Extract the (x, y) coordinate from the center of the cell holding the provided text.  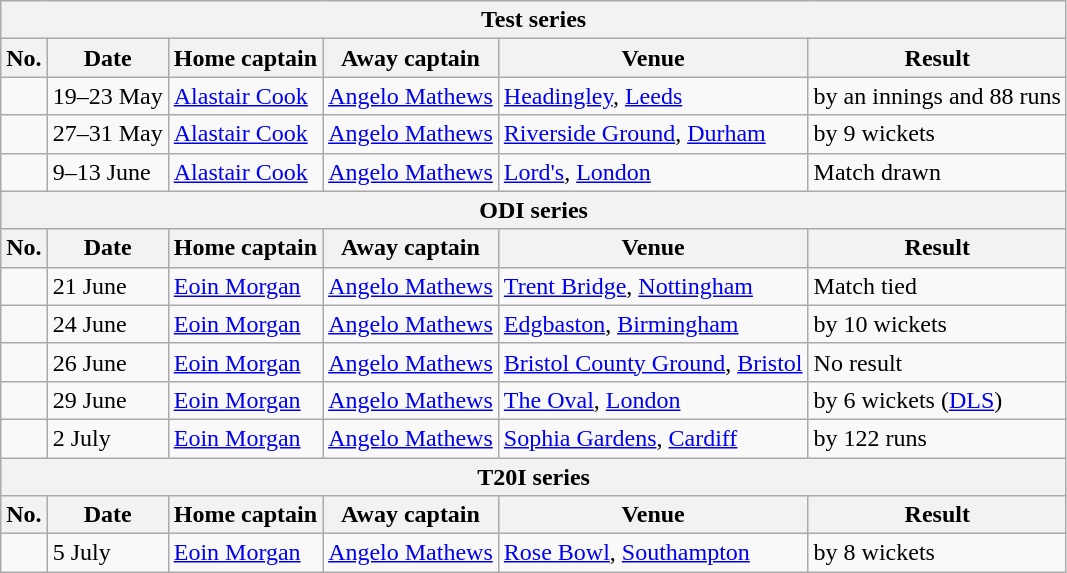
Match tied (937, 286)
The Oval, London (653, 400)
26 June (108, 362)
Test series (534, 20)
21 June (108, 286)
by 6 wickets (DLS) (937, 400)
by an innings and 88 runs (937, 96)
9–13 June (108, 172)
Rose Bowl, Southampton (653, 553)
19–23 May (108, 96)
Match drawn (937, 172)
Bristol County Ground, Bristol (653, 362)
by 9 wickets (937, 134)
Sophia Gardens, Cardiff (653, 438)
2 July (108, 438)
T20I series (534, 477)
Lord's, London (653, 172)
Headingley, Leeds (653, 96)
Trent Bridge, Nottingham (653, 286)
27–31 May (108, 134)
No result (937, 362)
by 10 wickets (937, 324)
24 June (108, 324)
ODI series (534, 210)
Edgbaston, Birmingham (653, 324)
Riverside Ground, Durham (653, 134)
by 8 wickets (937, 553)
by 122 runs (937, 438)
29 June (108, 400)
5 July (108, 553)
